Determine the (x, y) coordinate at the center of the cell enclosing the given text.  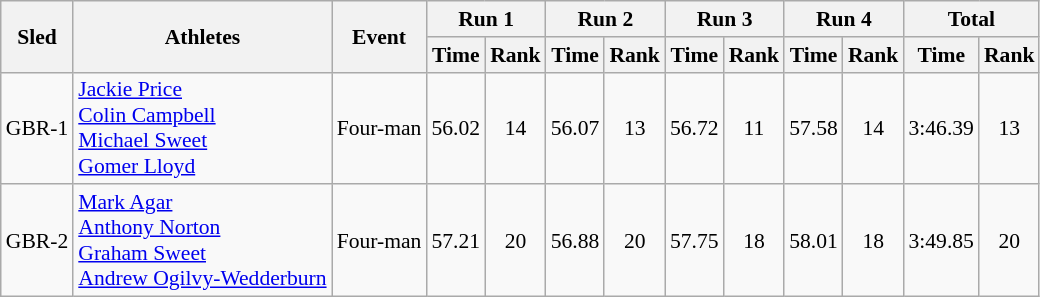
Event (380, 36)
56.88 (576, 241)
Sled (37, 36)
Run 1 (486, 19)
Run 2 (606, 19)
Run 4 (844, 19)
56.02 (456, 128)
3:49.85 (940, 241)
3:46.39 (940, 128)
GBR-1 (37, 128)
58.01 (814, 241)
Total (971, 19)
Mark AgarAnthony NortonGraham SweetAndrew Ogilvy-Wedderburn (202, 241)
Athletes (202, 36)
Jackie PriceColin CampbellMichael SweetGomer Lloyd (202, 128)
57.75 (694, 241)
56.07 (576, 128)
57.21 (456, 241)
56.72 (694, 128)
11 (754, 128)
Run 3 (724, 19)
GBR-2 (37, 241)
57.58 (814, 128)
